Locate the cell with the specified text and output its [x, y] center coordinate. 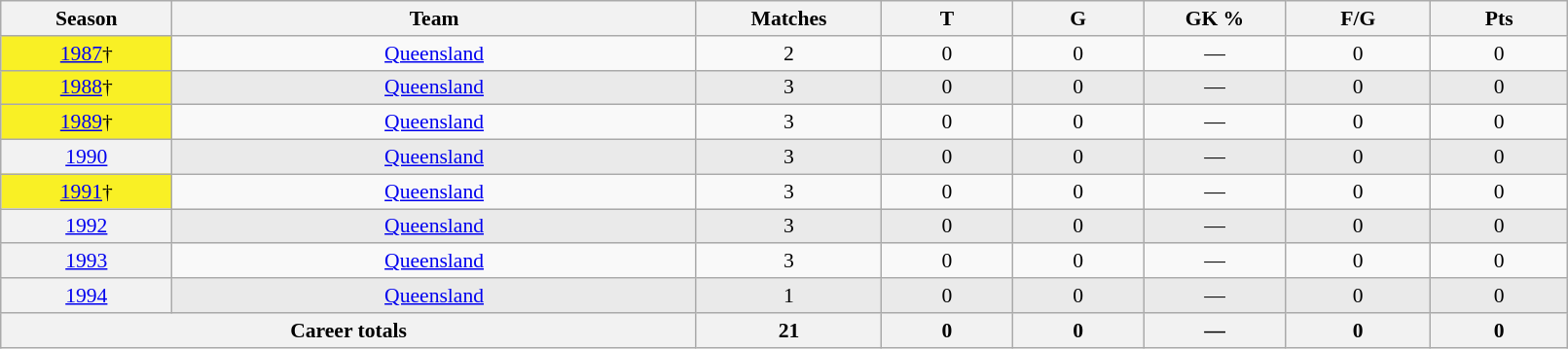
F/G [1358, 18]
1990 [87, 157]
1989† [87, 122]
T [948, 18]
1992 [87, 227]
1 [788, 296]
1994 [87, 296]
G [1078, 18]
Career totals [348, 331]
1993 [87, 262]
Team [434, 18]
1991† [87, 192]
GK % [1215, 18]
1988† [87, 87]
21 [788, 331]
Matches [788, 18]
Pts [1499, 18]
2 [788, 53]
Season [87, 18]
1987† [87, 53]
